Return [x, y] of the center of cell containing provided text 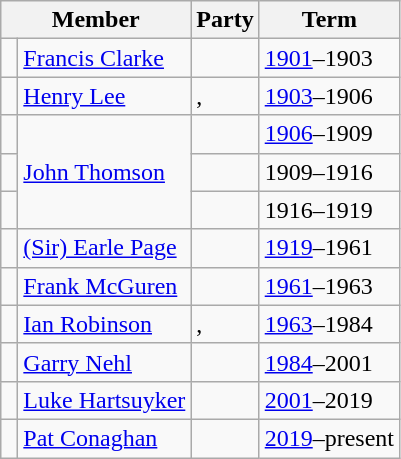
1919–1961 [329, 248]
2001–2019 [329, 400]
1963–1984 [329, 324]
1909–1916 [329, 172]
Party [225, 20]
1903–1906 [329, 96]
Henry Lee [104, 96]
1916–1919 [329, 210]
1906–1909 [329, 134]
Member [96, 20]
John Thomson [104, 172]
Pat Conaghan [104, 438]
1984–2001 [329, 362]
Garry Nehl [104, 362]
Luke Hartsuyker [104, 400]
1901–1903 [329, 58]
Term [329, 20]
2019–present [329, 438]
1961–1963 [329, 286]
(Sir) Earle Page [104, 248]
Francis Clarke [104, 58]
Frank McGuren [104, 286]
Ian Robinson [104, 324]
